Extract the [X, Y] coordinate from the center of the cell holding the provided text.  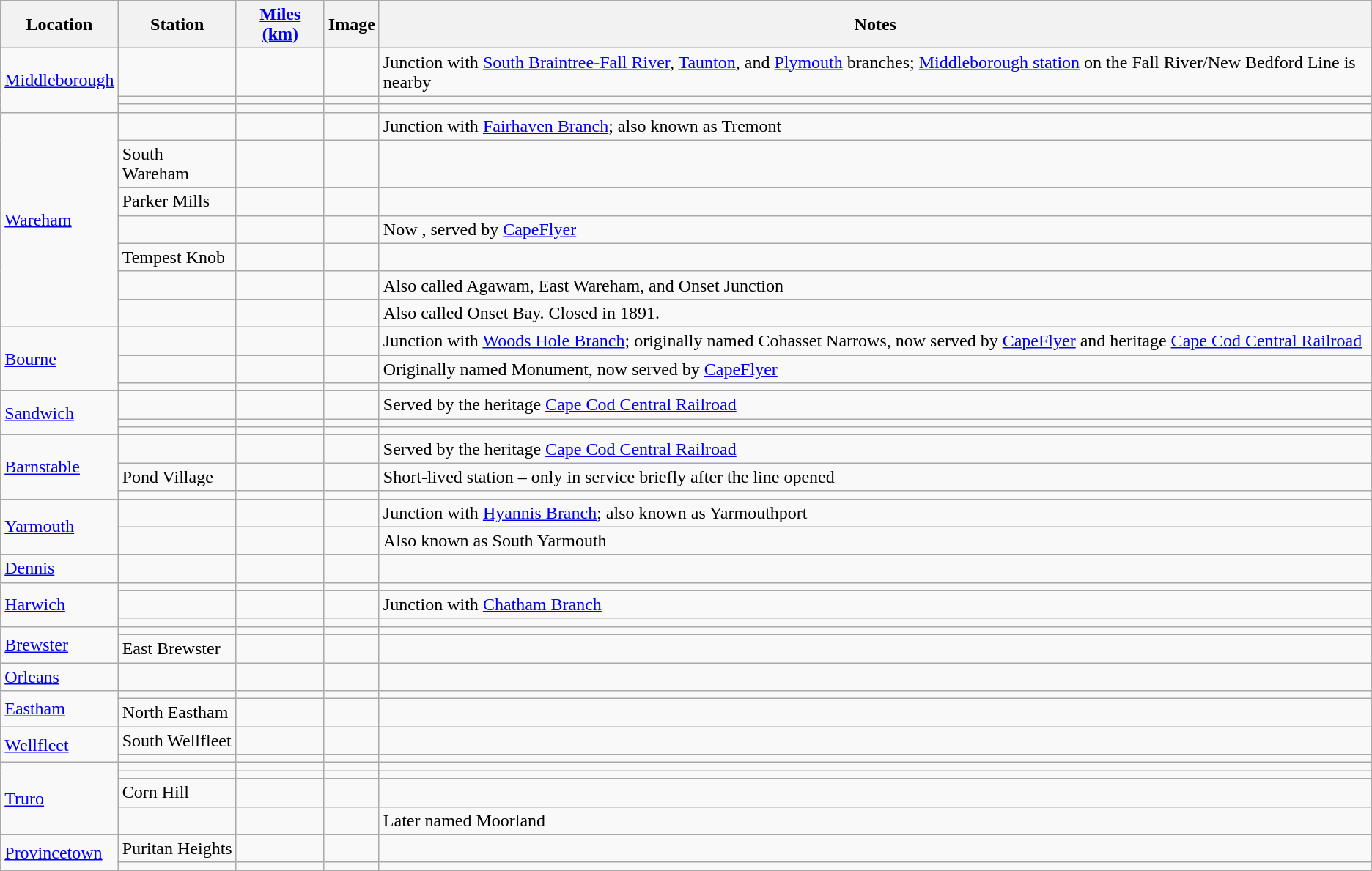
Notes [875, 25]
Station [177, 25]
South Wellfleet [177, 741]
Junction with South Braintree-Fall River, Taunton, and Plymouth branches; Middleborough station on the Fall River/New Bedford Line is nearby [875, 72]
South Wareham [177, 164]
Barnstable [59, 467]
Wellfleet [59, 744]
Now , served by CapeFlyer [875, 229]
Pond Village [177, 477]
Junction with Fairhaven Branch; also known as Tremont [875, 126]
Miles (km) [280, 25]
Later named Moorland [875, 820]
North Eastham [177, 713]
Image [352, 25]
Junction with Chatham Branch [875, 604]
Yarmouth [59, 527]
Harwich [59, 604]
Parker Mills [177, 201]
East Brewster [177, 648]
Puritan Heights [177, 848]
Middleborough [59, 81]
Short-lived station – only in service briefly after the line opened [875, 477]
Orleans [59, 676]
Provincetown [59, 853]
Also called Onset Bay. Closed in 1891. [875, 313]
Corn Hill [177, 793]
Tempest Knob [177, 257]
Junction with Woods Hole Branch; originally named Cohasset Narrows, now served by CapeFlyer and heritage Cape Cod Central Railroad [875, 341]
Wareham [59, 220]
Eastham [59, 709]
Dennis [59, 568]
Location [59, 25]
Originally named Monument, now served by CapeFlyer [875, 368]
Truro [59, 798]
Brewster [59, 645]
Bourne [59, 359]
Also known as South Yarmouth [875, 541]
Junction with Hyannis Branch; also known as Yarmouthport [875, 513]
Also called Agawam, East Wareham, and Onset Junction [875, 285]
Sandwich [59, 413]
